Provide the (x, y) coordinate of the cell's center where the given text is located.  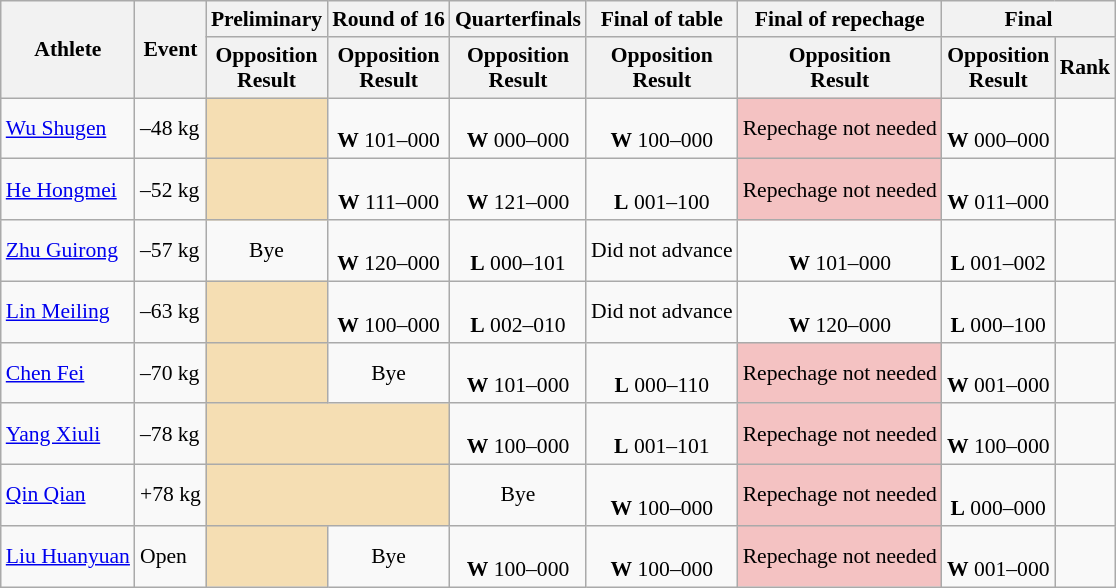
Chen Fei (68, 372)
He Hongmei (68, 190)
Zhu Guirong (68, 250)
L 001–002 (998, 250)
–52 kg (170, 190)
Qin Qian (68, 496)
Round of 16 (388, 19)
–48 kg (170, 128)
–70 kg (170, 372)
L 000–100 (998, 312)
Final of table (662, 19)
L 001–100 (662, 190)
Preliminary (266, 19)
Final of repechage (840, 19)
L 002–010 (518, 312)
W 011–000 (998, 190)
Lin Meiling (68, 312)
–78 kg (170, 434)
L 000–101 (518, 250)
L 001–101 (662, 434)
–57 kg (170, 250)
–63 kg (170, 312)
Liu Huanyuan (68, 556)
W 111–000 (388, 190)
L 000–000 (998, 496)
Wu Shugen (68, 128)
L 000–110 (662, 372)
Open (170, 556)
Quarterfinals (518, 19)
Yang Xiuli (68, 434)
Athlete (68, 50)
Final (1028, 19)
+78 kg (170, 496)
Event (170, 50)
W 121–000 (518, 190)
Rank (1086, 68)
